Return [X, Y] of the center of cell containing provided text 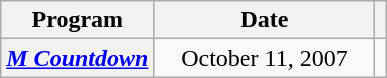
Program [78, 20]
M Countdown [78, 58]
October 11, 2007 [264, 58]
Date [264, 20]
